Identify which cell holds the provided text, then report its (x, y) central coordinate. 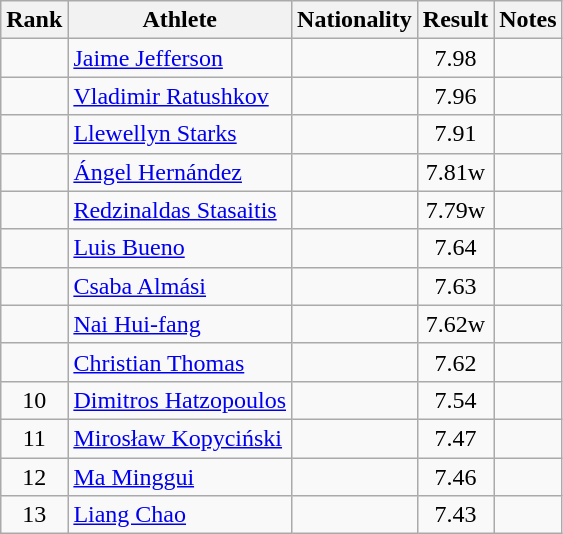
Redzinaldas Stasaitis (180, 210)
11 (34, 438)
7.47 (455, 438)
Llewellyn Starks (180, 134)
7.98 (455, 58)
Notes (528, 20)
Rank (34, 20)
Mirosław Kopyciński (180, 438)
7.62 (455, 362)
7.54 (455, 400)
Vladimir Ratushkov (180, 96)
Athlete (180, 20)
7.43 (455, 515)
12 (34, 477)
7.79w (455, 210)
7.46 (455, 477)
Christian Thomas (180, 362)
Ángel Hernández (180, 172)
7.96 (455, 96)
Jaime Jefferson (180, 58)
7.91 (455, 134)
Ma Minggui (180, 477)
Result (455, 20)
Liang Chao (180, 515)
10 (34, 400)
7.62w (455, 324)
Dimitros Hatzopoulos (180, 400)
7.63 (455, 286)
Nationality (355, 20)
Nai Hui-fang (180, 324)
13 (34, 515)
Csaba Almási (180, 286)
7.64 (455, 248)
7.81w (455, 172)
Luis Bueno (180, 248)
